Output the [x, y] coordinate of the center of the cell containing the given text.  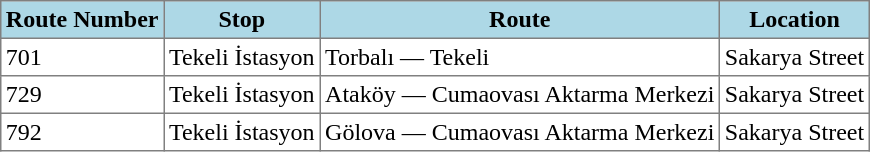
Torbalı — Tekeli [520, 57]
729 [82, 95]
Gölova — Cumaovası Aktarma Merkezi [520, 132]
Location [795, 20]
Route Number [82, 20]
Route [520, 20]
Stop [242, 20]
Ataköy — Cumaovası Aktarma Merkezi [520, 95]
701 [82, 57]
792 [82, 132]
